Return the (x, y) coordinate for the center point of the cell that contains the specified text.  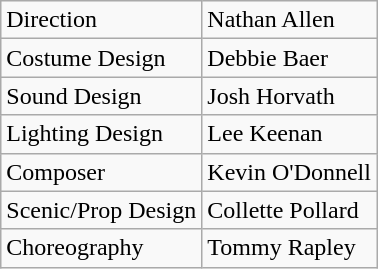
Josh Horvath (290, 96)
Choreography (102, 248)
Collette Pollard (290, 210)
Composer (102, 172)
Direction (102, 20)
Nathan Allen (290, 20)
Scenic/Prop Design (102, 210)
Tommy Rapley (290, 248)
Sound Design (102, 96)
Debbie Baer (290, 58)
Lee Keenan (290, 134)
Lighting Design (102, 134)
Kevin O'Donnell (290, 172)
Costume Design (102, 58)
